Capture the cell that displays the provided text and extract its [x, y] central coordinate. 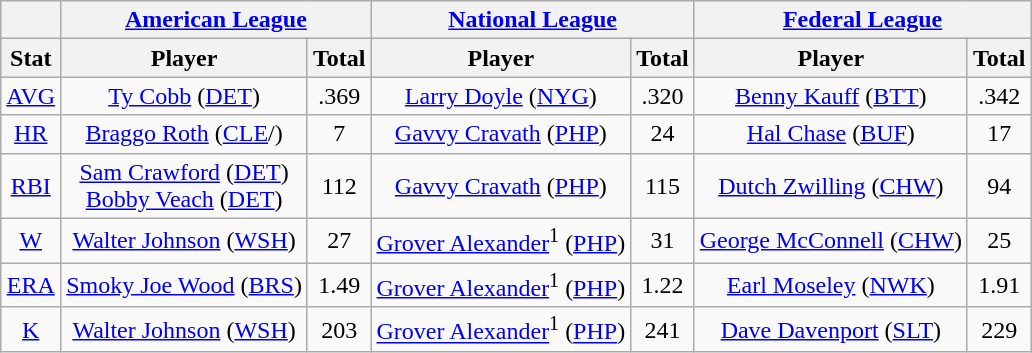
1.22 [663, 286]
Smoky Joe Wood (BRS) [184, 286]
1.49 [339, 286]
94 [999, 186]
RBI [31, 186]
Hal Chase (BUF) [830, 134]
.369 [339, 96]
Dutch Zwilling (CHW) [830, 186]
George McConnell (CHW) [830, 240]
Earl Moseley (NWK) [830, 286]
Ty Cobb (DET) [184, 96]
24 [663, 134]
ERA [31, 286]
National League [532, 20]
.320 [663, 96]
W [31, 240]
1.91 [999, 286]
.342 [999, 96]
K [31, 330]
112 [339, 186]
17 [999, 134]
Sam Crawford (DET)Bobby Veach (DET) [184, 186]
American League [216, 20]
115 [663, 186]
203 [339, 330]
229 [999, 330]
Larry Doyle (NYG) [501, 96]
241 [663, 330]
25 [999, 240]
27 [339, 240]
Stat [31, 58]
Dave Davenport (SLT) [830, 330]
Benny Kauff (BTT) [830, 96]
Federal League [862, 20]
AVG [31, 96]
31 [663, 240]
Braggo Roth (CLE/) [184, 134]
HR [31, 134]
7 [339, 134]
